Return the [X, Y] coordinate for the center point of the cell that contains the specified text.  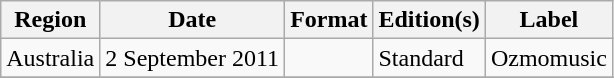
Standard [429, 58]
Australia [50, 58]
Date [192, 20]
Label [548, 20]
Edition(s) [429, 20]
Format [329, 20]
Ozmomusic [548, 58]
Region [50, 20]
2 September 2011 [192, 58]
